Pinpoint the cell where the given text exists, returning its [X, Y] midpoint coordinate. 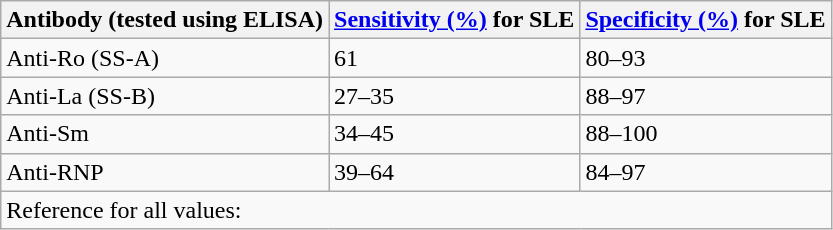
Reference for all values: [416, 210]
39–64 [454, 172]
Specificity (%) for SLE [706, 20]
27–35 [454, 96]
88–97 [706, 96]
84–97 [706, 172]
88–100 [706, 134]
Anti-RNP [165, 172]
34–45 [454, 134]
80–93 [706, 58]
Anti-Ro (SS-A) [165, 58]
61 [454, 58]
Sensitivity (%) for SLE [454, 20]
Anti-La (SS-B) [165, 96]
Anti-Sm [165, 134]
Antibody (tested using ELISA) [165, 20]
